Extract the (x, y) coordinate from the center of the cell holding the provided text.  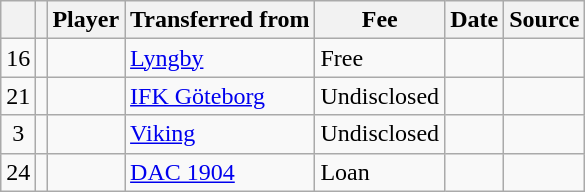
24 (18, 172)
Source (544, 20)
DAC 1904 (220, 172)
Free (380, 58)
Player (86, 20)
Transferred from (220, 20)
Date (474, 20)
16 (18, 58)
Viking (220, 134)
Fee (380, 20)
21 (18, 96)
IFK Göteborg (220, 96)
Loan (380, 172)
3 (18, 134)
Lyngby (220, 58)
